Find where the given text appears and provide that cell's center as [x, y] coordinate. 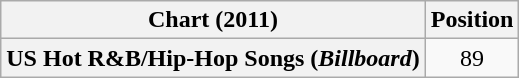
Chart (2011) [213, 20]
US Hot R&B/Hip-Hop Songs (Billboard) [213, 58]
89 [472, 58]
Position [472, 20]
